Identify which cell holds the provided text, then report its (x, y) central coordinate. 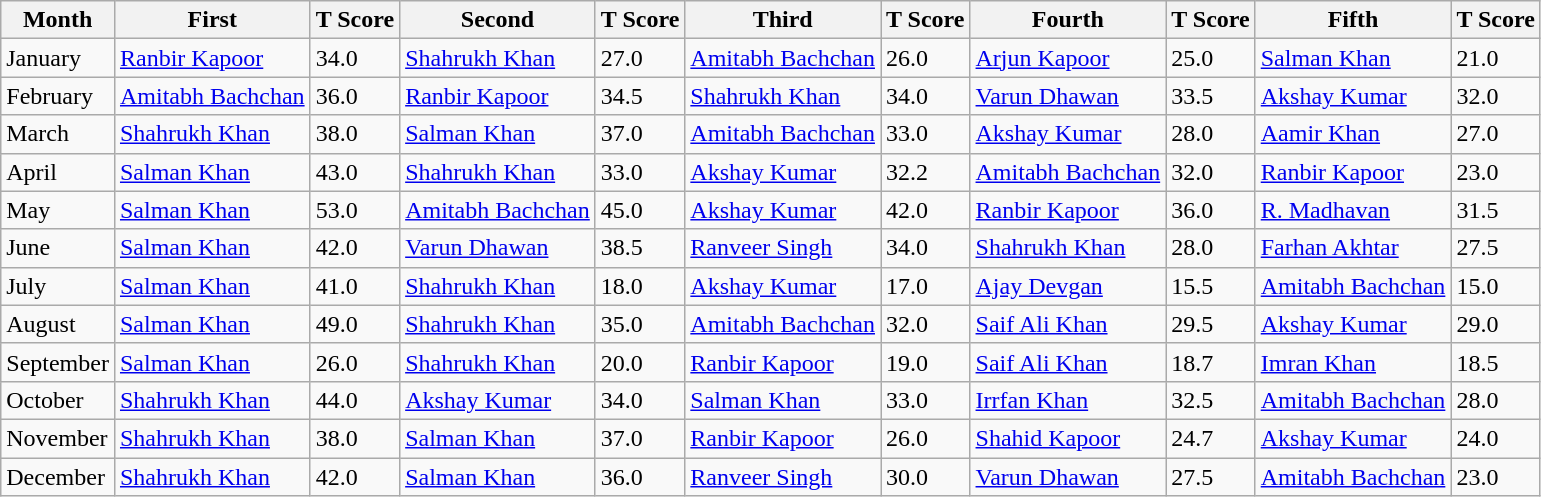
March (58, 134)
21.0 (1496, 58)
R. Madhavan (1353, 210)
29.5 (1211, 324)
15.0 (1496, 286)
15.5 (1211, 286)
44.0 (355, 400)
Shahid Kapoor (1068, 438)
Third (783, 20)
Fourth (1068, 20)
Fifth (1353, 20)
19.0 (925, 362)
18.7 (1211, 362)
17.0 (925, 286)
December (58, 477)
32.2 (925, 172)
29.0 (1496, 324)
April (58, 172)
Second (498, 20)
24.7 (1211, 438)
November (58, 438)
18.5 (1496, 362)
20.0 (640, 362)
June (58, 248)
31.5 (1496, 210)
Imran Khan (1353, 362)
18.0 (640, 286)
February (58, 96)
September (58, 362)
Irrfan Khan (1068, 400)
35.0 (640, 324)
Farhan Akhtar (1353, 248)
25.0 (1211, 58)
January (58, 58)
32.5 (1211, 400)
Arjun Kapoor (1068, 58)
33.5 (1211, 96)
First (212, 20)
24.0 (1496, 438)
July (58, 286)
49.0 (355, 324)
Ajay Devgan (1068, 286)
August (58, 324)
October (58, 400)
45.0 (640, 210)
34.5 (640, 96)
Aamir Khan (1353, 134)
53.0 (355, 210)
41.0 (355, 286)
30.0 (925, 477)
Month (58, 20)
May (58, 210)
38.5 (640, 248)
43.0 (355, 172)
